Output the (x, y) coordinate of the center of the cell containing the given text.  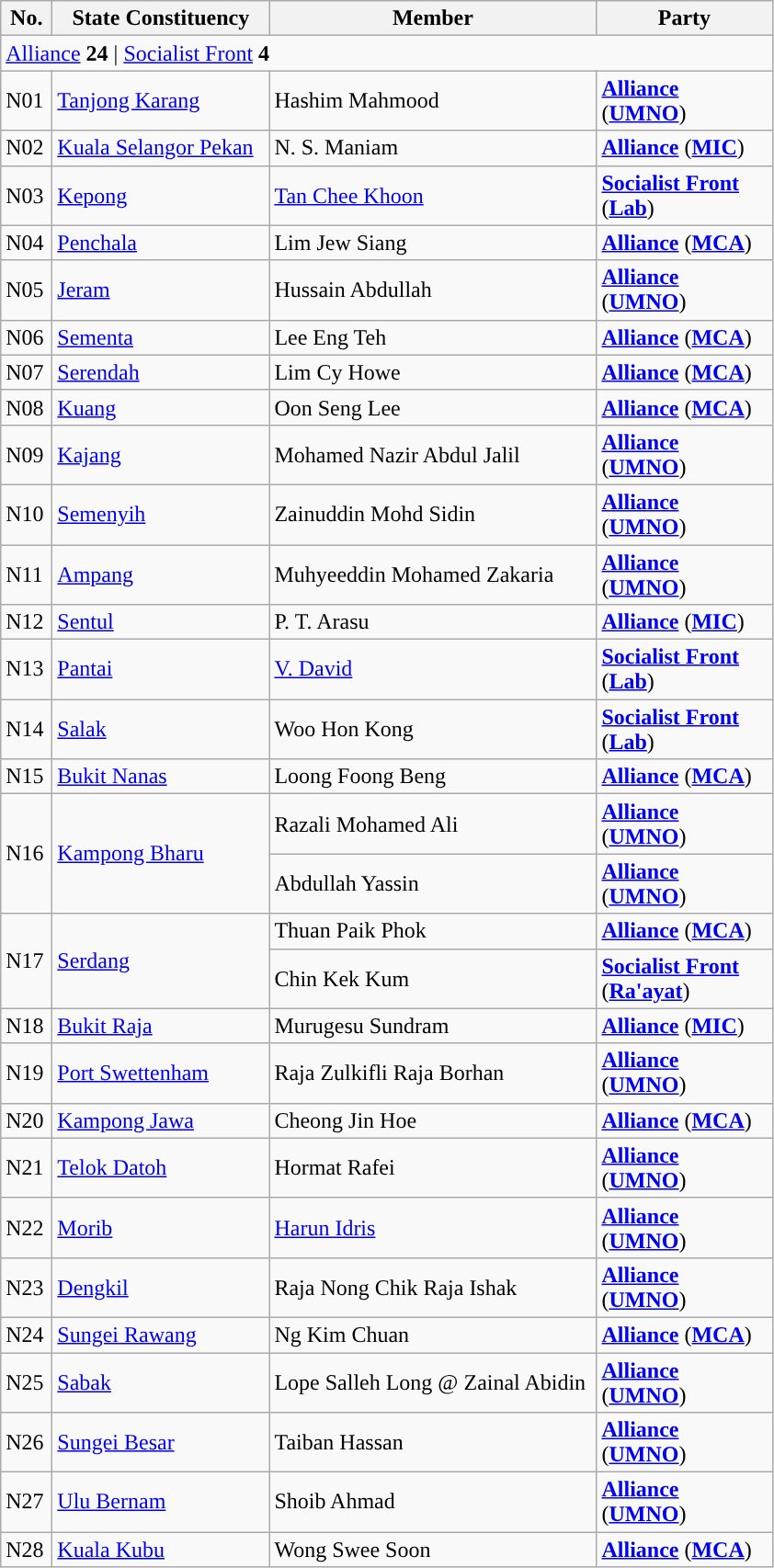
Sementa (161, 337)
N24 (27, 1335)
Kampong Jawa (161, 1120)
N15 (27, 777)
Socialist Front (Ra'ayat) (684, 978)
Telok Datoh (161, 1167)
Harun Idris (433, 1228)
N26 (27, 1443)
Sabak (161, 1382)
Sungei Rawang (161, 1335)
Murugesu Sundram (433, 1026)
N12 (27, 622)
N22 (27, 1228)
Raja Nong Chik Raja Ishak (433, 1287)
P. T. Arasu (433, 622)
State Constituency (161, 18)
Zainuddin Mohd Sidin (433, 515)
Razali Mohamed Ali (433, 824)
Kajang (161, 454)
Serdang (161, 961)
N06 (27, 337)
Lim Jew Siang (433, 243)
Hormat Rafei (433, 1167)
N02 (27, 148)
N19 (27, 1074)
Woo Hon Kong (433, 730)
N. S. Maniam (433, 148)
Bukit Raja (161, 1026)
Pantai (161, 669)
N11 (27, 574)
Salak (161, 730)
Mohamed Nazir Abdul Jalil (433, 454)
Hussain Abdullah (433, 290)
Ulu Bernam (161, 1502)
Sungei Besar (161, 1443)
Semenyih (161, 515)
Serendah (161, 372)
Kuang (161, 407)
Port Swettenham (161, 1074)
Jeram (161, 290)
Alliance 24 | Socialist Front 4 (386, 53)
Bukit Nanas (161, 777)
No. (27, 18)
Ampang (161, 574)
N09 (27, 454)
N18 (27, 1026)
N07 (27, 372)
N27 (27, 1502)
Tan Chee Khoon (433, 195)
Abdullah Yassin (433, 884)
N25 (27, 1382)
N28 (27, 1550)
Oon Seng Lee (433, 407)
Penchala (161, 243)
N04 (27, 243)
Lee Eng Teh (433, 337)
N01 (27, 101)
Muhyeeddin Mohamed Zakaria (433, 574)
Thuan Paik Phok (433, 931)
N10 (27, 515)
Loong Foong Beng (433, 777)
Kuala Selangor Pekan (161, 148)
N05 (27, 290)
Kepong (161, 195)
Kampong Bharu (161, 854)
N03 (27, 195)
Dengkil (161, 1287)
Wong Swee Soon (433, 1550)
N13 (27, 669)
Sentul (161, 622)
Morib (161, 1228)
Hashim Mahmood (433, 101)
Chin Kek Kum (433, 978)
N20 (27, 1120)
Raja Zulkifli Raja Borhan (433, 1074)
Ng Kim Chuan (433, 1335)
Cheong Jin Hoe (433, 1120)
Kuala Kubu (161, 1550)
Member (433, 18)
Lope Salleh Long @ Zainal Abidin (433, 1382)
Taiban Hassan (433, 1443)
N23 (27, 1287)
N14 (27, 730)
N21 (27, 1167)
N16 (27, 854)
Party (684, 18)
Lim Cy Howe (433, 372)
N17 (27, 961)
N08 (27, 407)
Shoib Ahmad (433, 1502)
V. David (433, 669)
Tanjong Karang (161, 101)
